Extract the (x, y) coordinate from the center of the cell holding the provided text.  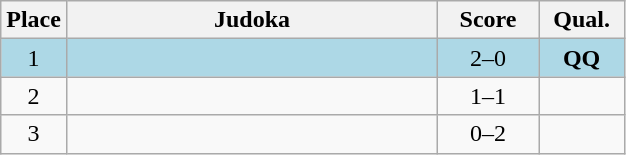
2 (34, 96)
Place (34, 20)
1 (34, 58)
QQ (582, 58)
1–1 (488, 96)
Judoka (252, 20)
Score (488, 20)
2–0 (488, 58)
Qual. (582, 20)
0–2 (488, 134)
3 (34, 134)
